Provide the (x, y) coordinate of the cell's center where the given text is located.  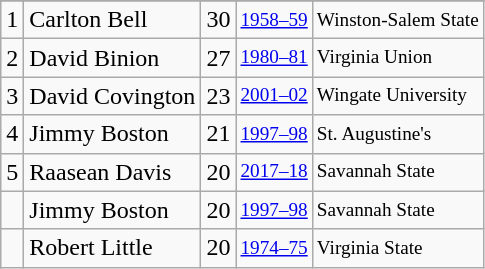
Virginia Union (398, 58)
Carlton Bell (112, 20)
1980–81 (274, 58)
1 (12, 20)
2001–02 (274, 96)
27 (218, 58)
Winston-Salem State (398, 20)
2017–18 (274, 172)
1974–75 (274, 248)
21 (218, 134)
4 (12, 134)
2 (12, 58)
David Covington (112, 96)
David Binion (112, 58)
30 (218, 20)
St. Augustine's (398, 134)
Robert Little (112, 248)
Wingate University (398, 96)
1958–59 (274, 20)
3 (12, 96)
23 (218, 96)
Raasean Davis (112, 172)
Virginia State (398, 248)
5 (12, 172)
